Find where the given text appears and provide that cell's center as [x, y] coordinate. 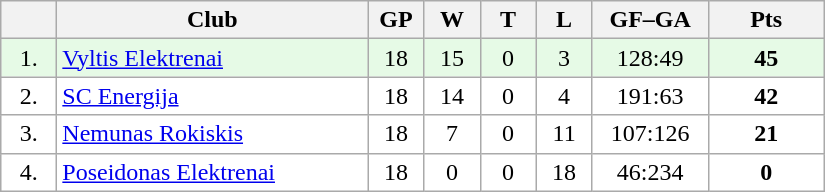
3. [29, 134]
42 [766, 96]
Poseidonas Elektrenai [212, 172]
SC Energija [212, 96]
4. [29, 172]
Nemunas Rokiskis [212, 134]
Club [212, 20]
46:234 [650, 172]
W [452, 20]
11 [564, 134]
2. [29, 96]
45 [766, 58]
3 [564, 58]
GP [396, 20]
L [564, 20]
7 [452, 134]
107:126 [650, 134]
14 [452, 96]
1. [29, 58]
128:49 [650, 58]
T [508, 20]
4 [564, 96]
191:63 [650, 96]
15 [452, 58]
Pts [766, 20]
GF–GA [650, 20]
Vyltis Elektrenai [212, 58]
21 [766, 134]
